From the cell containing the given text, extract its center point as [x, y] coordinate. 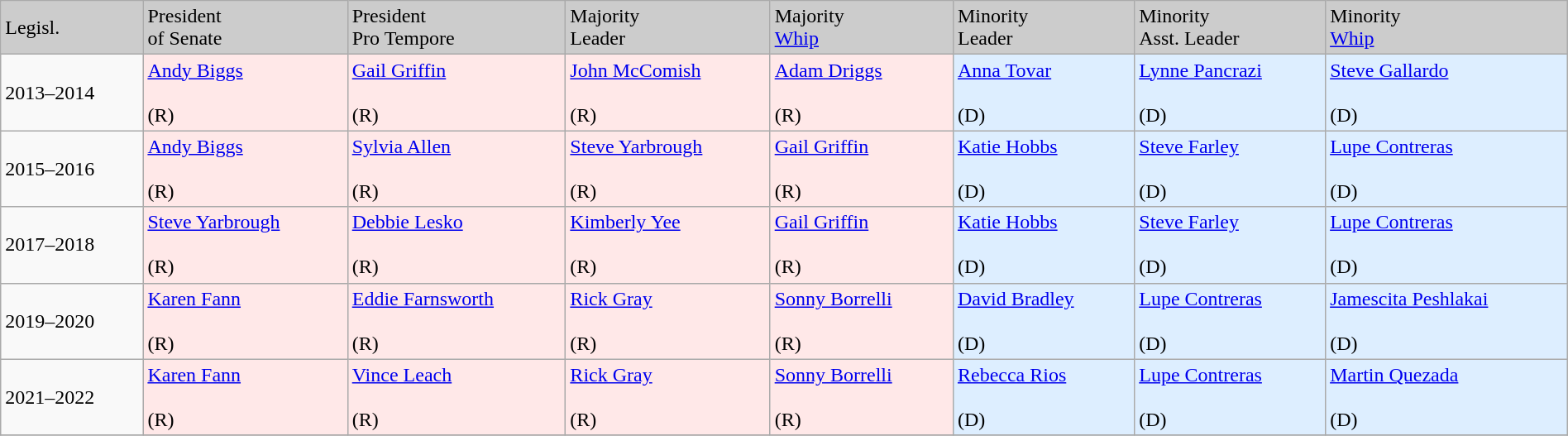
Rebecca Rios(D) [1044, 397]
Minority Leader [1044, 28]
Lynne Pancrazi(D) [1231, 93]
Legisl. [72, 28]
2013–2014 [72, 93]
President of Senate [245, 28]
2021–2022 [72, 397]
Adam Driggs(R) [862, 93]
Kimberly Yee(R) [668, 245]
John McComish(R) [668, 93]
Majority Whip [862, 28]
Sylvia Allen(R) [457, 169]
Minority Asst. Leader [1231, 28]
Minority Whip [1447, 28]
Majority Leader [668, 28]
Steve Gallardo(D) [1447, 93]
Debbie Lesko(R) [457, 245]
David Bradley(D) [1044, 321]
Jamescita Peshlakai(D) [1447, 321]
2015–2016 [72, 169]
Vince Leach(R) [457, 397]
Martin Quezada(D) [1447, 397]
2017–2018 [72, 245]
Anna Tovar(D) [1044, 93]
2019–2020 [72, 321]
President Pro Tempore [457, 28]
Eddie Farnsworth(R) [457, 321]
